Return (X, Y) of the center of cell containing provided text 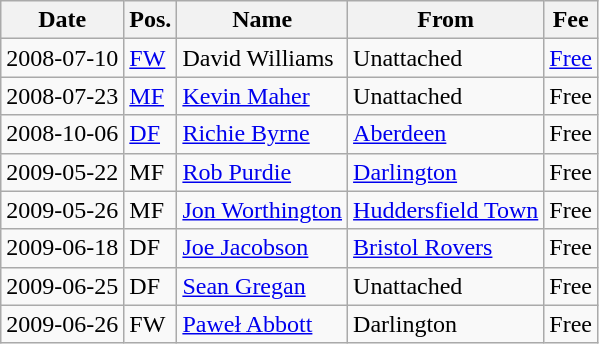
Huddersfield Town (446, 210)
From (446, 20)
2009-05-26 (62, 210)
Date (62, 20)
2008-10-06 (62, 134)
Name (262, 20)
Jon Worthington (262, 210)
2009-06-25 (62, 286)
Bristol Rovers (446, 248)
Aberdeen (446, 134)
Kevin Maher (262, 96)
2009-06-18 (62, 248)
Pos. (150, 20)
Fee (571, 20)
Joe Jacobson (262, 248)
Richie Byrne (262, 134)
David Williams (262, 58)
Paweł Abbott (262, 324)
Rob Purdie (262, 172)
2008-07-10 (62, 58)
Sean Gregan (262, 286)
2009-05-22 (62, 172)
2009-06-26 (62, 324)
2008-07-23 (62, 96)
